Search for the cell housing the specified text and yield its [X, Y] center coordinate. 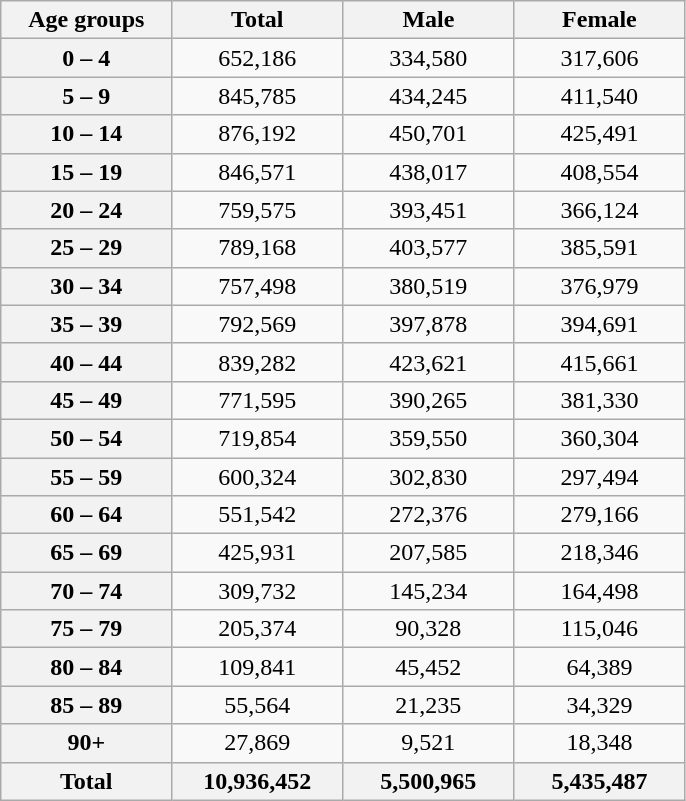
845,785 [258, 96]
Age groups [86, 20]
15 – 19 [86, 172]
80 – 84 [86, 667]
10 – 14 [86, 134]
30 – 34 [86, 286]
45,452 [428, 667]
652,186 [258, 58]
65 – 69 [86, 553]
415,661 [600, 362]
164,498 [600, 591]
839,282 [258, 362]
302,830 [428, 477]
70 – 74 [86, 591]
64,389 [600, 667]
272,376 [428, 515]
789,168 [258, 248]
759,575 [258, 210]
55,564 [258, 705]
10,936,452 [258, 781]
438,017 [428, 172]
380,519 [428, 286]
45 – 49 [86, 400]
394,691 [600, 324]
55 – 59 [86, 477]
50 – 54 [86, 438]
279,166 [600, 515]
27,869 [258, 743]
115,046 [600, 629]
20 – 24 [86, 210]
5,435,487 [600, 781]
434,245 [428, 96]
109,841 [258, 667]
9,521 [428, 743]
309,732 [258, 591]
551,542 [258, 515]
360,304 [600, 438]
771,595 [258, 400]
218,346 [600, 553]
40 – 44 [86, 362]
0 – 4 [86, 58]
408,554 [600, 172]
21,235 [428, 705]
Female [600, 20]
90,328 [428, 629]
35 – 39 [86, 324]
34,329 [600, 705]
423,621 [428, 362]
5 – 9 [86, 96]
719,854 [258, 438]
450,701 [428, 134]
425,931 [258, 553]
846,571 [258, 172]
359,550 [428, 438]
376,979 [600, 286]
385,591 [600, 248]
85 – 89 [86, 705]
145,234 [428, 591]
Male [428, 20]
75 – 79 [86, 629]
876,192 [258, 134]
397,878 [428, 324]
792,569 [258, 324]
403,577 [428, 248]
90+ [86, 743]
334,580 [428, 58]
25 – 29 [86, 248]
5,500,965 [428, 781]
600,324 [258, 477]
393,451 [428, 210]
381,330 [600, 400]
317,606 [600, 58]
60 – 64 [86, 515]
390,265 [428, 400]
411,540 [600, 96]
205,374 [258, 629]
366,124 [600, 210]
425,491 [600, 134]
18,348 [600, 743]
757,498 [258, 286]
297,494 [600, 477]
207,585 [428, 553]
